Pinpoint the cell where the given text exists, returning its (x, y) midpoint coordinate. 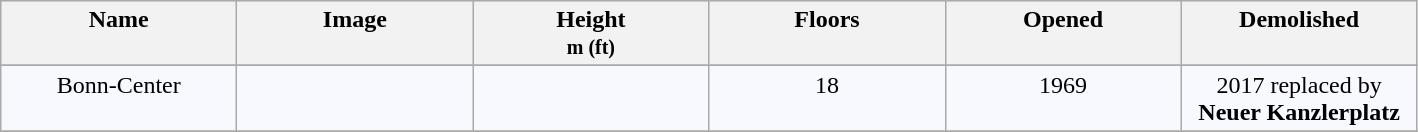
Name (119, 34)
Heightm (ft) (591, 34)
Bonn-Center (119, 98)
Opened (1063, 34)
1969 (1063, 98)
Image (355, 34)
2017 replaced by Neuer Kanzlerplatz (1299, 98)
Floors (827, 34)
18 (827, 98)
Demolished (1299, 34)
